Output the (X, Y) coordinate of the center of the cell containing the given text.  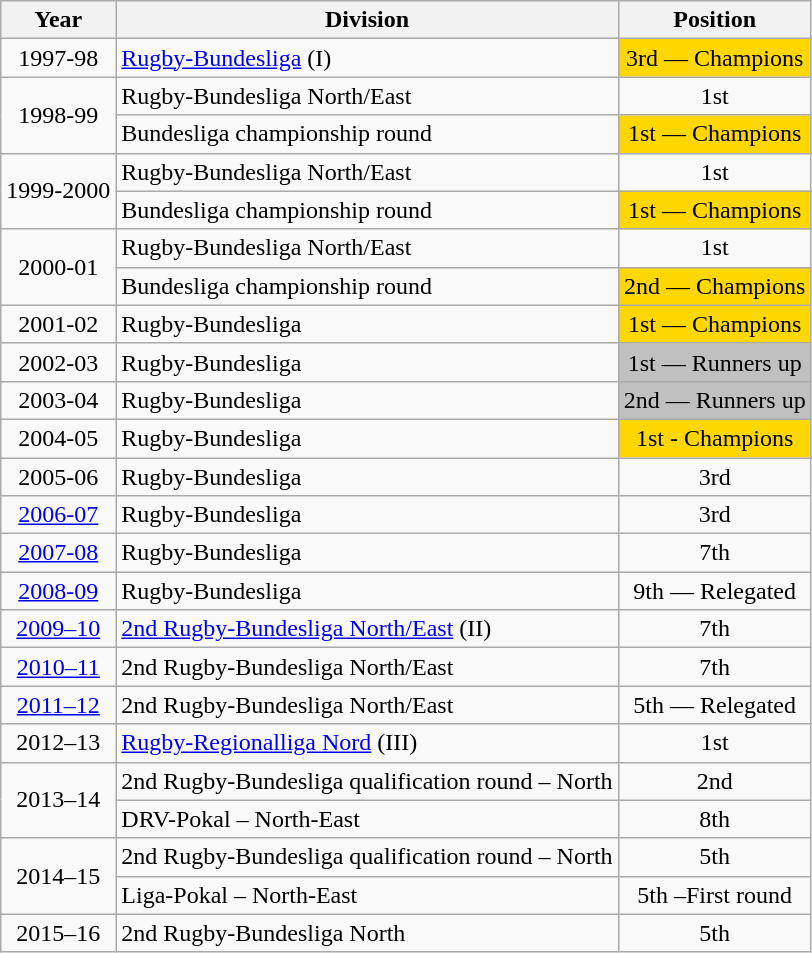
9th — Relegated (714, 591)
5th –First round (714, 895)
2nd (714, 781)
2014–15 (58, 876)
2013–14 (58, 800)
3rd — Champions (714, 58)
2nd Rugby-Bundesliga North/East (II) (367, 629)
8th (714, 819)
Division (367, 20)
2009–10 (58, 629)
2003-04 (58, 400)
2001-02 (58, 324)
2004-05 (58, 438)
2011–12 (58, 705)
2007-08 (58, 553)
5th — Relegated (714, 705)
DRV-Pokal – North-East (367, 819)
1999-2000 (58, 191)
2012–13 (58, 743)
2000-01 (58, 267)
2010–11 (58, 667)
1st — Runners up (714, 362)
2nd — Runners up (714, 400)
2nd — Champions (714, 286)
2nd Rugby-Bundesliga North (367, 933)
2002-03 (58, 362)
Liga-Pokal – North-East (367, 895)
Year (58, 20)
1997-98 (58, 58)
Rugby-Bundesliga (I) (367, 58)
2005-06 (58, 477)
1st - Champions (714, 438)
Position (714, 20)
Rugby-Regionalliga Nord (III) (367, 743)
2008-09 (58, 591)
2006-07 (58, 515)
2015–16 (58, 933)
1998-99 (58, 115)
